Locate the cell with the specified text and output its [X, Y] center coordinate. 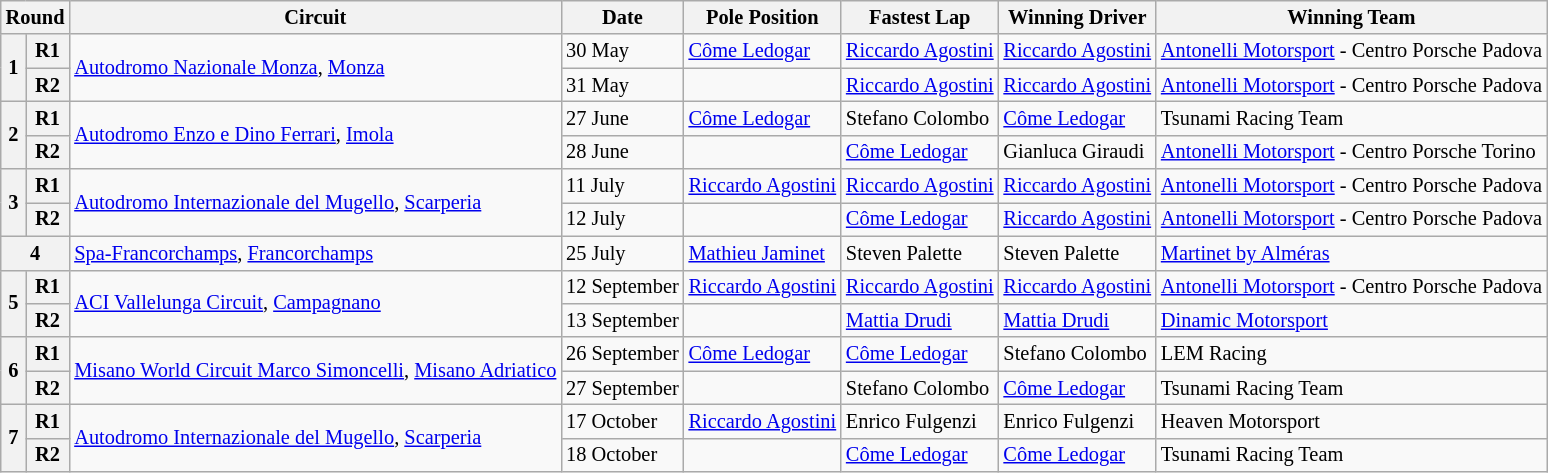
2 [14, 134]
26 September [622, 354]
Winning Driver [1078, 17]
13 September [622, 320]
1 [14, 68]
Autodromo Nazionale Monza, Monza [315, 68]
Dinamic Motorsport [1352, 320]
3 [14, 202]
Heaven Motorsport [1352, 421]
18 October [622, 455]
31 May [622, 85]
12 July [622, 219]
Autodromo Enzo e Dino Ferrari, Imola [315, 134]
Spa-Francorchamps, Francorchamps [315, 253]
Pole Position [762, 17]
Round [36, 17]
Mathieu Jaminet [762, 253]
12 September [622, 287]
LEM Racing [1352, 354]
Date [622, 17]
7 [14, 438]
Misano World Circuit Marco Simoncelli, Misano Adriatico [315, 370]
Circuit [315, 17]
Gianluca Giraudi [1078, 152]
Martinet by Alméras [1352, 253]
4 [36, 253]
27 September [622, 388]
5 [14, 304]
30 May [622, 51]
Fastest Lap [920, 17]
6 [14, 370]
27 June [622, 118]
28 June [622, 152]
ACI Vallelunga Circuit, Campagnano [315, 304]
25 July [622, 253]
11 July [622, 186]
17 October [622, 421]
Winning Team [1352, 17]
Antonelli Motorsport - Centro Porsche Torino [1352, 152]
